Find where the given text appears and provide that cell's center as (X, Y) coordinate. 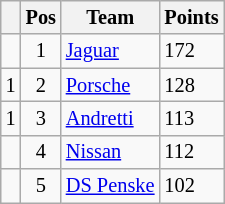
Team (110, 17)
Jaguar (110, 51)
128 (191, 85)
2 (41, 85)
4 (41, 152)
Pos (41, 17)
102 (191, 186)
DS Penske (110, 186)
3 (41, 118)
172 (191, 51)
Nissan (110, 152)
5 (41, 186)
113 (191, 118)
Porsche (110, 85)
112 (191, 152)
Points (191, 17)
Andretti (110, 118)
